Pinpoint the cell where the given text exists, returning its (X, Y) midpoint coordinate. 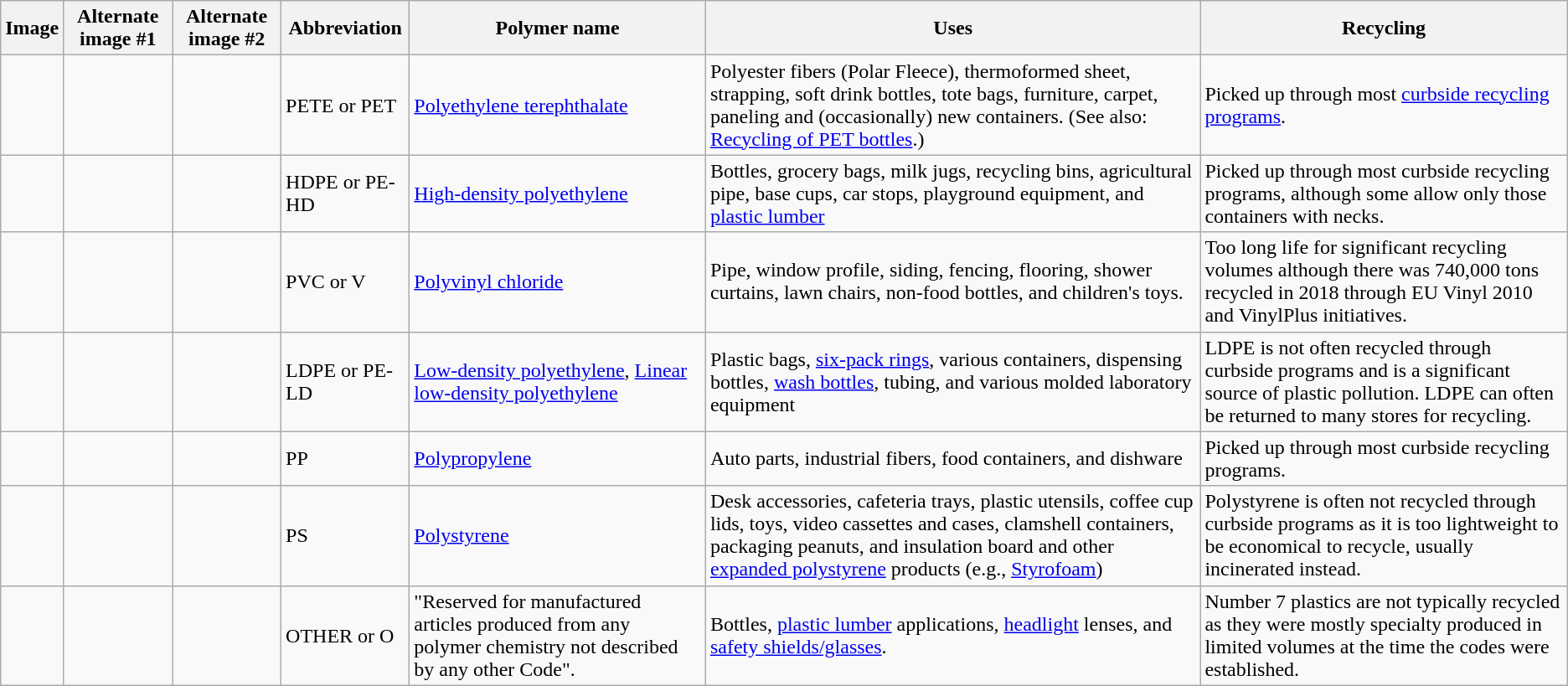
Polypropylene (558, 459)
Abbreviation (345, 28)
PP (345, 459)
Auto parts, industrial fibers, food containers, and dishware (953, 459)
High-density polyethylene (558, 193)
Number 7 plastics are not typically recycled as they were mostly specialty produced in limited volumes at the time the codes were established. (1384, 635)
Polyvinyl chloride (558, 281)
Alternate image #1 (118, 28)
Picked up through most curbside recycling programs, although some allow only those containers with necks. (1384, 193)
Polystyrene is often not recycled through curbside programs as it is too lightweight to be economical to recycle, usually incinerated instead. (1384, 536)
"Reserved for manufactured articles produced from any polymer chemistry not described by any other Code". (558, 635)
HDPE or PE-HD (345, 193)
Bottles, plastic lumber applications, headlight lenses, and safety shields/glasses. (953, 635)
Too long life for significant recycling volumes although there was 740,000 tons recycled in 2018 through EU Vinyl 2010 and VinylPlus initiatives. (1384, 281)
Recycling (1384, 28)
Plastic bags, six-pack rings, various containers, dispensing bottles, wash bottles, tubing, and various molded laboratory equipment (953, 382)
Polymer name (558, 28)
Polyethylene terephthalate (558, 106)
Uses (953, 28)
Low-density polyethylene, Linear low-density polyethylene (558, 382)
Polystyrene (558, 536)
Pipe, window profile, siding, fencing, flooring, shower curtains, lawn chairs, non-food bottles, and children's toys. (953, 281)
PS (345, 536)
OTHER or O (345, 635)
Image (32, 28)
PVC or V (345, 281)
PETE or PET (345, 106)
LDPE or PE-LD (345, 382)
Alternate image #2 (227, 28)
Bottles, grocery bags, milk jugs, recycling bins, agricultural pipe, base cups, car stops, playground equipment, and plastic lumber (953, 193)
